Determine the [x, y] coordinate at the center of the cell enclosing the given text.  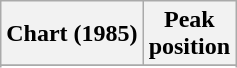
Chart (1985) [72, 34]
Peakposition [189, 34]
